Detect which cell encompasses the target text, then output its (X, Y) center coordinate. 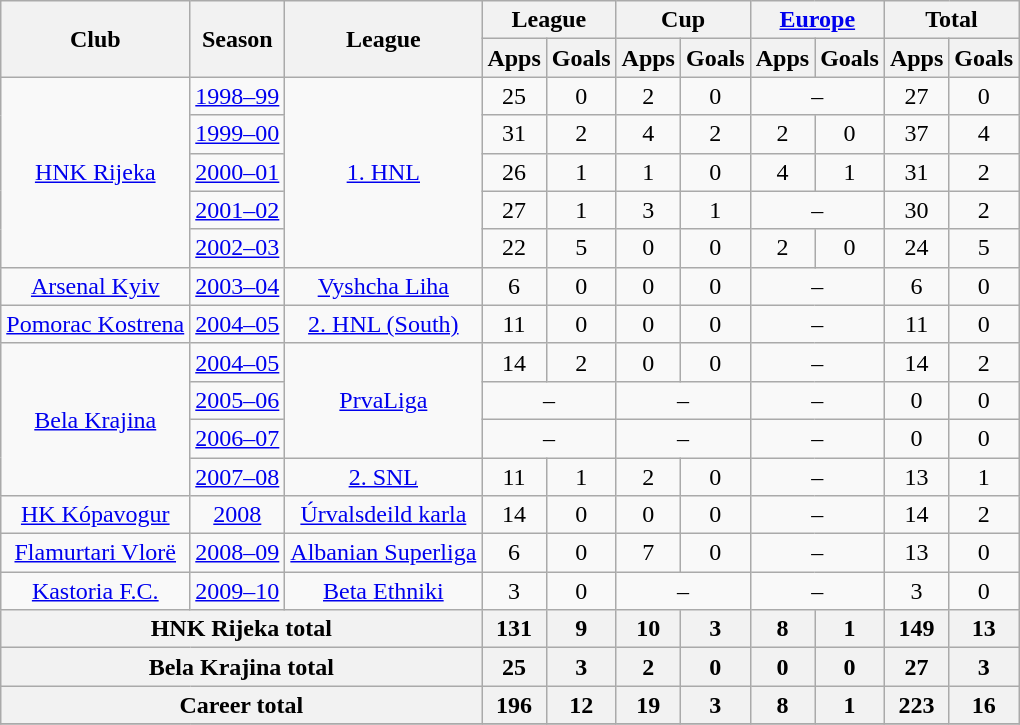
19 (648, 705)
2009–10 (238, 591)
196 (514, 705)
7 (648, 553)
Beta Ethniki (384, 591)
Bela Krajina total (242, 667)
2008–09 (238, 553)
Cup (683, 20)
Arsenal Kyiv (96, 286)
12 (581, 705)
22 (514, 248)
Total (951, 20)
2007–08 (238, 477)
Club (96, 39)
Flamurtari Vlorë (96, 553)
2006–07 (238, 438)
HK Kópavogur (96, 515)
2002–03 (238, 248)
1998–99 (238, 96)
1. HNL (384, 172)
HNK Rijeka total (242, 629)
Kastoria F.C. (96, 591)
2. SNL (384, 477)
Úrvalsdeild karla (384, 515)
Vyshcha Liha (384, 286)
Albanian Superliga (384, 553)
10 (648, 629)
26 (514, 172)
16 (984, 705)
131 (514, 629)
2. HNL (South) (384, 324)
9 (581, 629)
2000–01 (238, 172)
PrvaLiga (384, 400)
223 (916, 705)
HNK Rijeka (96, 172)
Pomorac Kostrena (96, 324)
30 (916, 210)
Season (238, 39)
2008 (238, 515)
Career total (242, 705)
24 (916, 248)
Europe (817, 20)
37 (916, 134)
1999–00 (238, 134)
2001–02 (238, 210)
149 (916, 629)
Bela Krajina (96, 419)
2005–06 (238, 400)
2003–04 (238, 286)
